Locate the cell with the specified text and output its [x, y] center coordinate. 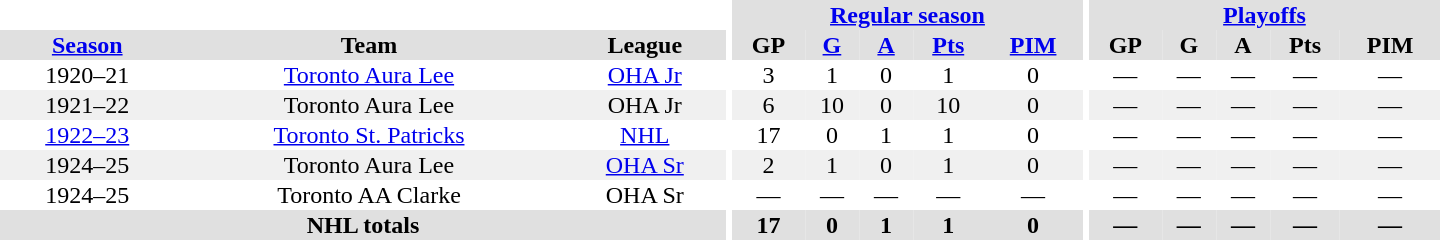
Toronto AA Clarke [368, 195]
Team [368, 45]
Season [87, 45]
League [645, 45]
6 [768, 105]
2 [768, 165]
1921–22 [87, 105]
1922–23 [87, 135]
1920–21 [87, 75]
3 [768, 75]
Toronto St. Patricks [368, 135]
NHL [645, 135]
NHL totals [363, 225]
Regular season [908, 15]
Playoffs [1264, 15]
